Locate the cell with the specified text and output its [X, Y] center coordinate. 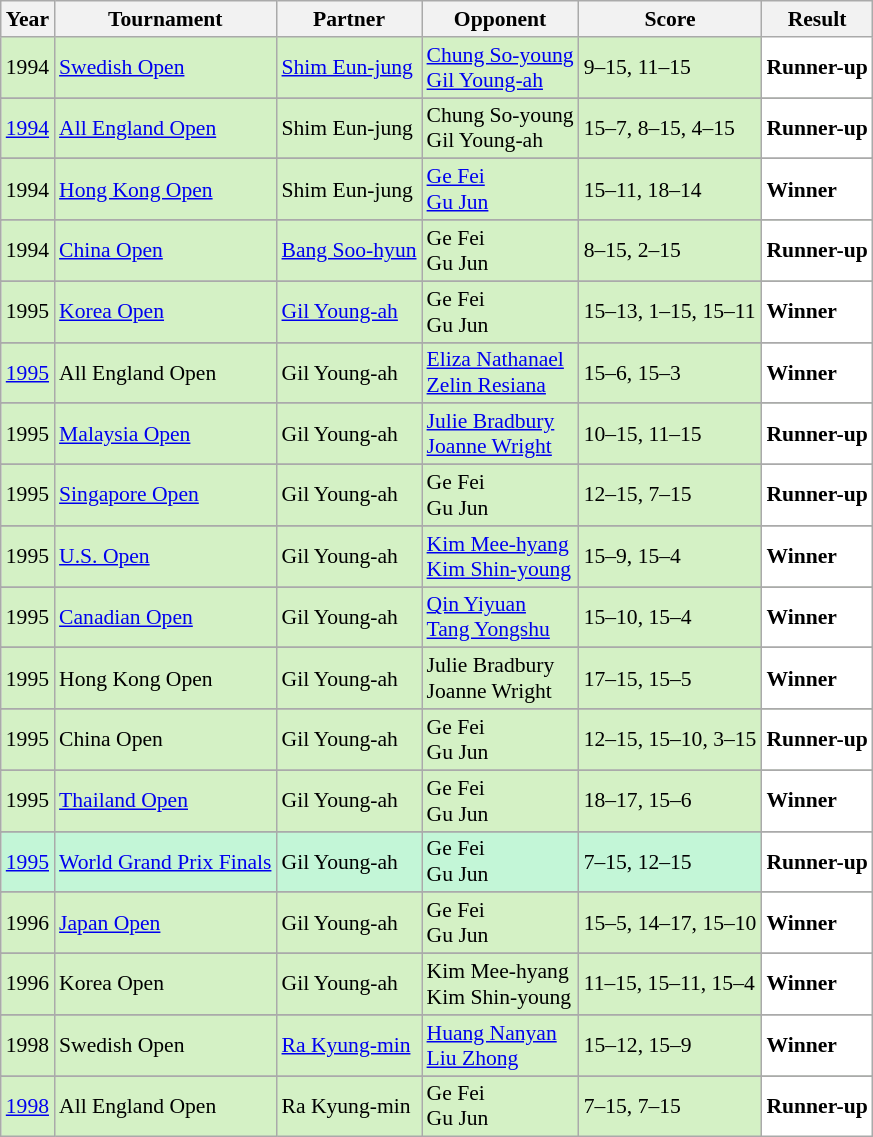
Qin Yiyuan Tang Yongshu [500, 618]
Year [28, 19]
7–15, 7–15 [670, 1106]
15–11, 18–14 [670, 190]
Opponent [500, 19]
Result [816, 19]
8–15, 2–15 [670, 250]
Partner [348, 19]
Canadian Open [165, 618]
15–13, 1–15, 15–11 [670, 312]
12–15, 15–10, 3–15 [670, 740]
15–10, 15–4 [670, 618]
7–15, 12–15 [670, 862]
9–15, 11–15 [670, 68]
15–12, 15–9 [670, 1046]
Huang Nanyan Liu Zhong [500, 1046]
Tournament [165, 19]
15–6, 15–3 [670, 372]
Eliza Nathanael Zelin Resiana [500, 372]
U.S. Open [165, 556]
18–17, 15–6 [670, 800]
Bang Soo-hyun [348, 250]
10–15, 11–15 [670, 434]
12–15, 7–15 [670, 496]
Score [670, 19]
Japan Open [165, 924]
Malaysia Open [165, 434]
Thailand Open [165, 800]
Singapore Open [165, 496]
World Grand Prix Finals [165, 862]
11–15, 15–11, 15–4 [670, 984]
15–9, 15–4 [670, 556]
17–15, 15–5 [670, 678]
15–7, 8–15, 4–15 [670, 128]
15–5, 14–17, 15–10 [670, 924]
